Pinpoint the cell where the given text exists, returning its [X, Y] midpoint coordinate. 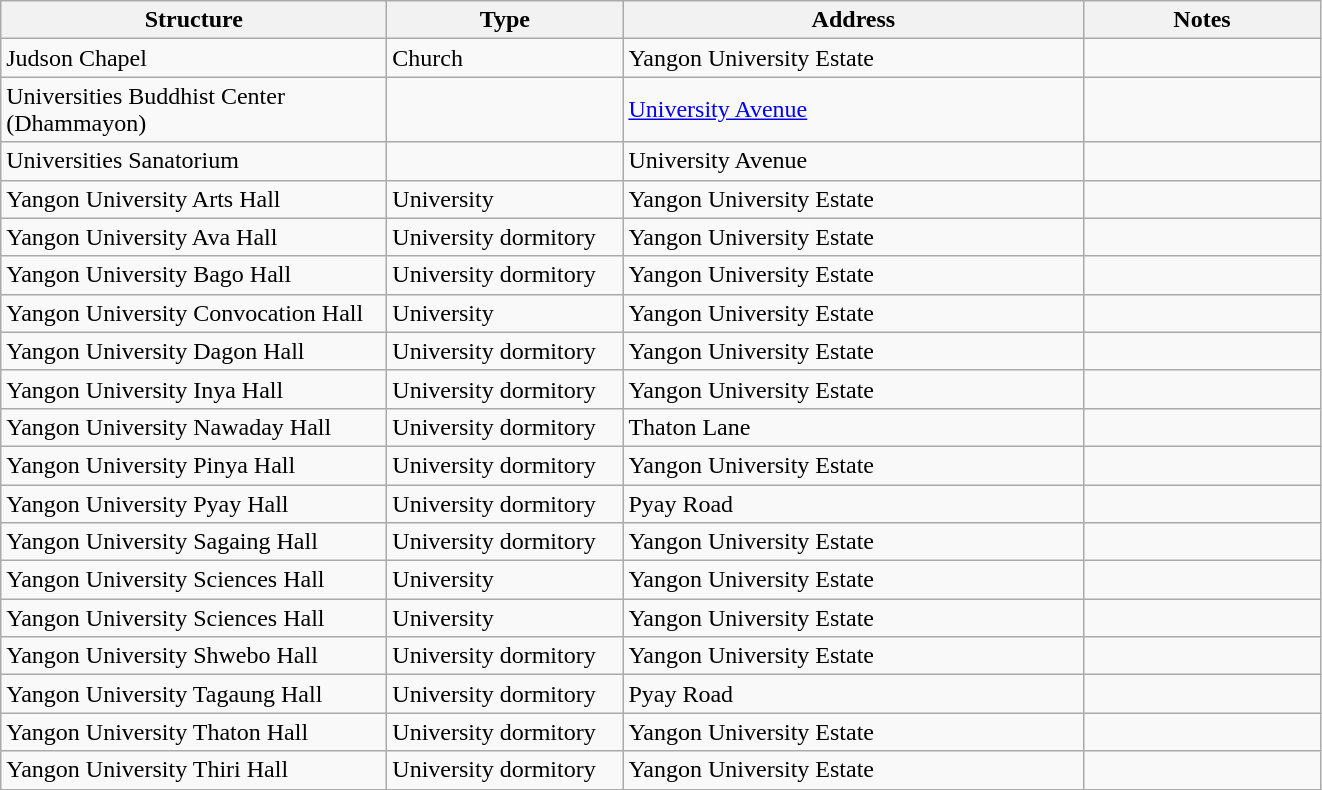
Yangon University Pyay Hall [194, 503]
Thaton Lane [854, 427]
Church [505, 58]
Structure [194, 20]
Judson Chapel [194, 58]
Universities Sanatorium [194, 161]
Yangon University Convocation Hall [194, 313]
Yangon University Thaton Hall [194, 732]
Yangon University Thiri Hall [194, 770]
Yangon University Pinya Hall [194, 465]
Yangon University Tagaung Hall [194, 694]
Yangon University Ava Hall [194, 237]
Notes [1202, 20]
Address [854, 20]
Yangon University Dagon Hall [194, 351]
Yangon University Inya Hall [194, 389]
Universities Buddhist Center (Dhammayon) [194, 110]
Yangon University Shwebo Hall [194, 656]
Type [505, 20]
Yangon University Nawaday Hall [194, 427]
Yangon University Sagaing Hall [194, 542]
Yangon University Bago Hall [194, 275]
Yangon University Arts Hall [194, 199]
